Output the [X, Y] coordinate of the center of the cell containing the given text.  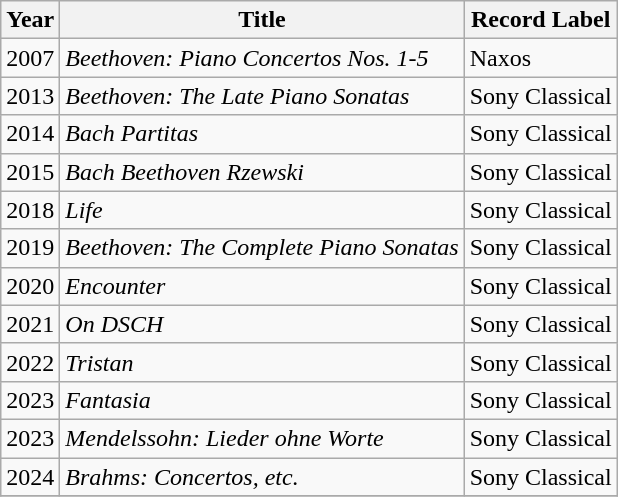
Beethoven: Piano Concertos Nos. 1-5 [262, 58]
Bach Partitas [262, 134]
2021 [30, 324]
2019 [30, 248]
Fantasia [262, 400]
Mendelssohn: Lieder ohne Worte [262, 438]
2020 [30, 286]
2015 [30, 172]
2013 [30, 96]
Beethoven: The Late Piano Sonatas [262, 96]
Brahms: Concertos, etc. [262, 477]
Record Label [540, 20]
Tristan [262, 362]
2018 [30, 210]
Encounter [262, 286]
Beethoven: The Complete Piano Sonatas [262, 248]
Naxos [540, 58]
Title [262, 20]
Year [30, 20]
2024 [30, 477]
2007 [30, 58]
2022 [30, 362]
2014 [30, 134]
On DSCH [262, 324]
Bach Beethoven Rzewski [262, 172]
Life [262, 210]
